Detect which cell encompasses the target text, then output its (x, y) center coordinate. 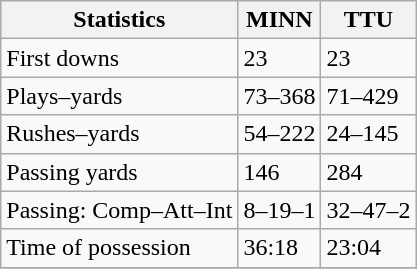
Time of possession (120, 248)
8–19–1 (280, 210)
Passing: Comp–Att–Int (120, 210)
73–368 (280, 96)
TTU (368, 20)
Plays–yards (120, 96)
24–145 (368, 134)
Passing yards (120, 172)
284 (368, 172)
MINN (280, 20)
Statistics (120, 20)
32–47–2 (368, 210)
54–222 (280, 134)
146 (280, 172)
First downs (120, 58)
Rushes–yards (120, 134)
71–429 (368, 96)
36:18 (280, 248)
23:04 (368, 248)
